Extract the (x, y) coordinate from the center of the cell holding the provided text.  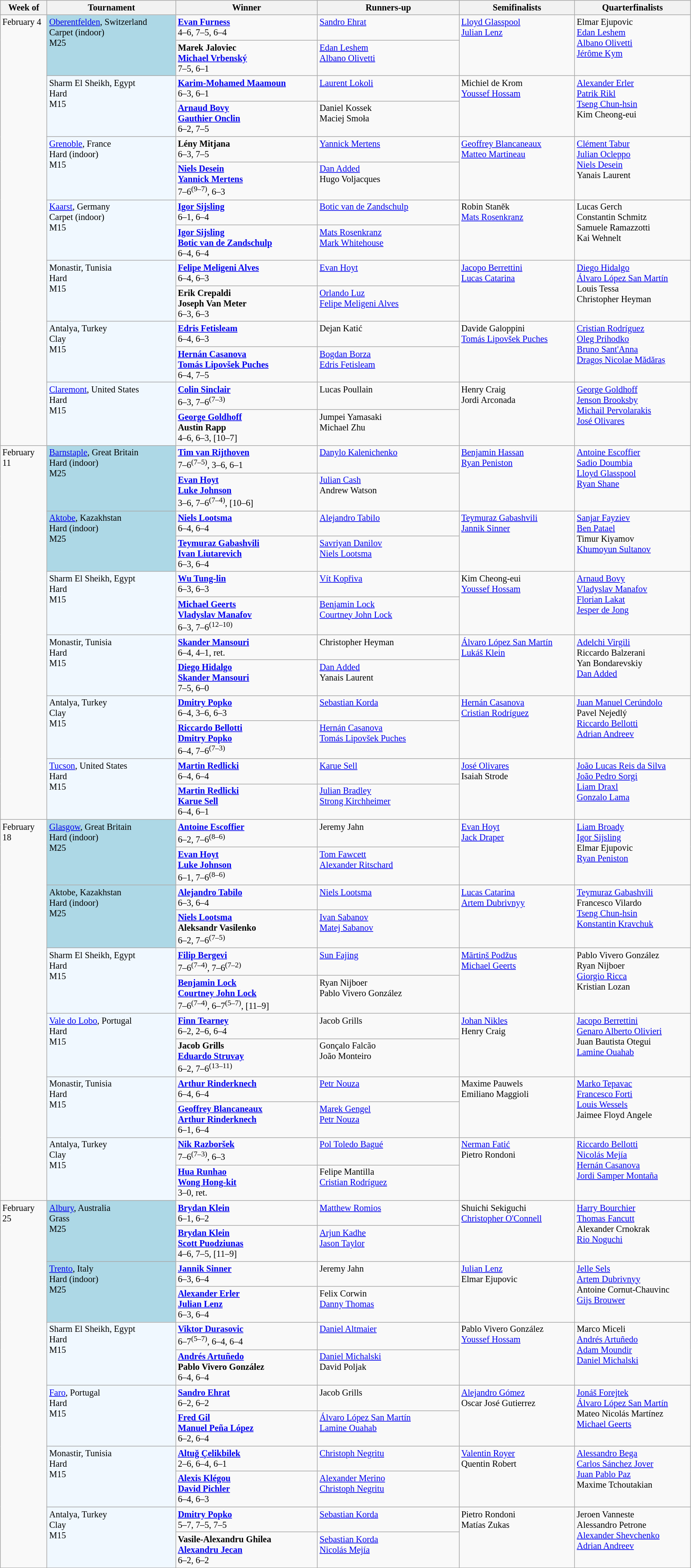
Marco Miceli Andrés Artuñedo Adam Moundir Daniel Michalski (633, 1353)
Benjamin Lock Courtney John Lock (388, 616)
Viktor Durasovic 6–7(5–7), 6–4, 6–4 (247, 1336)
Marko Tepavac Francesco Forti Louis Wessels Jaimee Floyd Angele (633, 1107)
Glasgow, Great Britain Hard (indoor) M25 (112, 852)
Karue Sell (388, 771)
Marek Jaloviec Michael Vrbenský 7–5, 6–1 (247, 58)
Elmar Ejupovic Edan Leshem Albano Olivetti Jérôme Kym (633, 45)
Mārtiņš Podžus Michael Geerts (517, 980)
Michiel de Krom Youssef Hossam (517, 106)
Quarterfinalists (633, 7)
Altuğ Çelikbilek 2–6, 6–4, 6–1 (247, 1458)
George Goldhoff Jenson Brooksby Michail Pervolarakis José Olivares (633, 414)
Hernán Casanova Tomás Lipovšek Puches (388, 739)
Valentin Royer Quentin Robert (517, 1476)
February 11 (24, 632)
Sanjar Fayziev Ben Patael Timur Kiyamov Khumoyun Sultanov (633, 541)
Finn Tearney 6–2, 2–6, 6–4 (247, 1026)
Benjamin Hassan Ryan Peniston (517, 478)
Christoph Negritu (388, 1458)
Edris Fetisleam 6–4, 6–3 (247, 334)
Erik Crepaldi Joseph Van Meter 6–3, 6–3 (247, 303)
Dmitry Popko 5–7, 7–5, 7–5 (247, 1520)
Johan Nikles Henry Craig (517, 1045)
Alexander Erler Patrik Rikl Tseng Chun-hsin Kim Cheong-eui (633, 106)
Kim Cheong-eui Youssef Hossam (517, 603)
Diego Hidalgo Álvaro López San Martín Louis Tessa Christopher Heyman (633, 291)
Dmitry Popko 6–4, 3–6, 6–3 (247, 708)
Evan Hoyt (388, 273)
Dan Added Yanais Laurent (388, 677)
Jumpei Yamasaki Michael Zhu (388, 427)
Sun Fajing (388, 961)
Henry Craig Jordi Arconada (517, 414)
Teymuraz Gabashvili Jannik Sinner (517, 541)
Felipe Mantilla Cristian Rodríguez (388, 1183)
Jeroen Vanneste Alessandro Petrone Alexander Shevchenko Adrian Andreev (633, 1537)
Lucas Gerch Constantin Schmitz Samuele Ramazzotti Kai Wehnelt (633, 230)
Andrés Artuñedo Pablo Vivero González 6–4, 6–4 (247, 1367)
Pablo Vivero González Ryan Nijboer Giorgio Ricca Kristian Lozan (633, 980)
Botic van de Zandschulp (388, 212)
Petr Nouza (388, 1089)
Alexander Merino Christoph Negritu (388, 1489)
Wu Tung-lin 6–3, 6–3 (247, 584)
Brydan Klein 6–1, 6–2 (247, 1213)
Yannick Mertens (388, 149)
Juan Manuel Cerúndolo Pavel Nejedlý Riccardo Bellotti Adrian Andreev (633, 727)
Jacob Grills Eduardo Struvay 6–2, 7–6(13–11) (247, 1057)
Colin Sinclair 6–3, 7–6(7–3) (247, 395)
Cristian Rodríguez Oleg Prihodko Bruno Sant'Anna Dragoș Nicolae Mădăraș (633, 352)
Gonçalo Falcão João Monteiro (388, 1057)
Julian Cash Andrew Watson (388, 492)
Albury, Australia Grass M25 (112, 1231)
Evan Hoyt Luke Johnson 6–1, 7–6(8–6) (247, 866)
February 25 (24, 1384)
Bogdan Borza Edris Fetisleam (388, 364)
Vasile-Alexandru Ghilea Alexandru Jecan 6–2, 6–2 (247, 1550)
Daniel Michalski David Poljak (388, 1367)
Arnaud Bovy Vladyslav Manafov Florian Lakat Jesper de Jong (633, 603)
Laurent Lokoli (388, 88)
Jonáš Forejtek Álvaro López San Martín Mateo Nicolás Martínez Michael Geerts (633, 1415)
Felipe Meligeni Alves 6–4, 6–3 (247, 273)
Marek Gengel Petr Nouza (388, 1120)
Sebastian Korda Nicolás Mejía (388, 1550)
Skander Mansouri 6–4, 4–1, ret. (247, 647)
Niels Lootsma Aleksandr Vasilenko 6–2, 7–6(7–5) (247, 929)
Álvaro López San Martín Lukáš Klein (517, 665)
Julian Lenz Elmar Ejupovic (517, 1291)
Daniel Kossek Maciej Smoła (388, 119)
Nerman Fatić Pietro Rondoni (517, 1169)
Nik Razboršek 7–6(7–3), 6–3 (247, 1151)
Niels Lootsma (388, 897)
Tucson, United States Hard M15 (112, 789)
Niels Desein Yannick Mertens7–6(9–7), 6–3 (247, 181)
Maxime Pauwels Emiliano Maggioli (517, 1107)
Oberentfelden, Switzerland Carpet (indoor) M25 (112, 45)
Savriyan Danilov Niels Lootsma (388, 554)
João Lucas Reis da Silva João Pedro Sorgi Liam Draxl Gonzalo Lama (633, 789)
Semifinalists (517, 7)
Dan Added Hugo Voljacques (388, 181)
February 18 (24, 1010)
Mats Rosenkranz Mark Whitehouse (388, 243)
George Goldhoff Austin Rapp 4–6, 6–3, [10–7] (247, 427)
Lucas Poullain (388, 395)
Martin Redlicki Karue Sell 6–4, 6–1 (247, 801)
Jacopo Berrettini Genaro Alberto Olivieri Juan Bautista Otegui Lamine Ouahab (633, 1045)
Harry Bourchier Thomas Fancutt Alexander Crnokrak Rio Noguchi (633, 1231)
Trento, Italy Hard (indoor) M25 (112, 1291)
Jacopo Berrettini Lucas Catarina (517, 291)
Antoine Escoffier 6–2, 7–6(8–6) (247, 833)
Lény Mitjana 6–3, 7–5 (247, 149)
Karim-Mohamed Maamoun 6–3, 6–1 (247, 88)
Hernán Casanova Tomás Lipovšek Puches 6–4, 7–5 (247, 364)
Daniel Altmaier (388, 1336)
Alessandro Bega Carlos Sánchez Jover Juan Pablo Paz Maxime Tchoutakian (633, 1476)
Kaarst, Germany Carpet (indoor) M15 (112, 230)
Lucas Catarina Artem Dubrivnyy (517, 917)
Michael Geerts Vladyslav Manafov 6–3, 7–6(12–10) (247, 616)
Grenoble, France Hard (indoor) M15 (112, 168)
Danylo Kalenichenko (388, 459)
Julian Bradley Strong Kirchheimer (388, 801)
Jannik Sinner 6–3, 6–4 (247, 1274)
Benjamin Lock Courtney John Lock 7–6(7–4), 6–7(5–7), [11–9] (247, 994)
Tim van Rijthoven 7–6(7–5), 3–6, 6–1 (247, 459)
Evan Furness 4–6, 7–5, 6–4 (247, 28)
Ryan Nijboer Pablo Vivero González (388, 994)
Hua Runhao Wong Hong-kit 3–0, ret. (247, 1183)
Faro, Portugal Hard M15 (112, 1415)
Orlando Luz Felipe Meligeni Alves (388, 303)
Christopher Heyman (388, 647)
Clément Tabur Julian Ocleppo Niels Desein Yanais Laurent (633, 168)
Riccardo Bellotti Dmitry Popko 6–4, 7–6(7–3) (247, 739)
Edan Leshem Albano Olivetti (388, 58)
Shuichi Sekiguchi Christopher O'Connell (517, 1231)
Davide Galoppini Tomás Lipovšek Puches (517, 352)
Filip Bergevi 7–6(7–4), 7–6(7–2) (247, 961)
Arnaud Bovy Gauthier Onclin 6–2, 7–5 (247, 119)
Tom Fawcett Alexander Ritschard (388, 866)
Pol Toledo Bagué (388, 1151)
Liam Broady Igor Sijsling Elmar Ejupovic Ryan Peniston (633, 852)
Dejan Katić (388, 334)
Alexander Erler Julian Lenz 6–3, 6–4 (247, 1304)
Evan Hoyt Luke Johnson 3–6, 7–6(7–4), [10–6] (247, 492)
Robin Staněk Mats Rosenkranz (517, 230)
Niels Lootsma 6–4, 6–4 (247, 523)
Felix Corwin Danny Thomas (388, 1304)
Fred Gil Manuel Peña López 6–2, 6–4 (247, 1428)
Lloyd Glasspool Julian Lenz (517, 45)
Vale do Lobo, Portugal Hard M15 (112, 1045)
Matthew Romios (388, 1213)
Alejandro Gómez Oscar José Gutierrez (517, 1415)
Pietro Rondoni Matías Zukas (517, 1537)
Winner (247, 7)
February 4 (24, 230)
Barnstaple, Great Britain Hard (indoor) M25 (112, 478)
Pablo Vivero González Youssef Hossam (517, 1353)
Igor Sijsling Botic van de Zandschulp 6–4, 6–4 (247, 243)
Riccardo Bellotti Nicolás Mejía Hernán Casanova Jordi Samper Montaña (633, 1169)
Runners-up (388, 7)
Vít Kopřiva (388, 584)
Geoffrey Blancaneaux Arthur Rinderknech 6–1, 6–4 (247, 1120)
Arthur Rinderknech 6–4, 6–4 (247, 1089)
Antoine Escoffier Sadio Doumbia Lloyd Glasspool Ryan Shane (633, 478)
Igor Sijsling 6–1, 6–4 (247, 212)
José Olivares Isaiah Strode (517, 789)
Geoffrey Blancaneaux Matteo Martineau (517, 168)
Alejandro Tabilo 6–3, 6–4 (247, 897)
Martin Redlicki 6–4, 6–4 (247, 771)
Brydan Klein Scott Puodziunas 4–6, 7–5, [11–9] (247, 1243)
Teymuraz Gabashvili Ivan Liutarevich 6–3, 6–4 (247, 554)
Tournament (112, 7)
Hernán Casanova Cristian Rodríguez (517, 727)
Teymuraz Gabashvili Francesco Vilardo Tseng Chun-hsin Konstantin Kravchuk (633, 917)
Diego Hidalgo Skander Mansouri 7–5, 6–0 (247, 677)
Jelle Sels Artem Dubrivnyy Antoine Cornut-Chauvinc Gijs Brouwer (633, 1291)
Evan Hoyt Jack Draper (517, 852)
Claremont, United States Hard M15 (112, 414)
Week of (24, 7)
Alejandro Tabilo (388, 523)
Álvaro López San Martín Lamine Ouahab (388, 1428)
Ivan Sabanov Matej Sabanov (388, 929)
Sandro Ehrat (388, 28)
Adelchi Virgili Riccardo Balzerani Yan Bondarevskiy Dan Added (633, 665)
Sandro Ehrat 6–2, 6–2 (247, 1398)
Alexis Klégou David Pichler 6–4, 6–3 (247, 1489)
Arjun Kadhe Jason Taylor (388, 1243)
